Scan for the cell matching the given text and deliver its (x, y) coordinate at center. 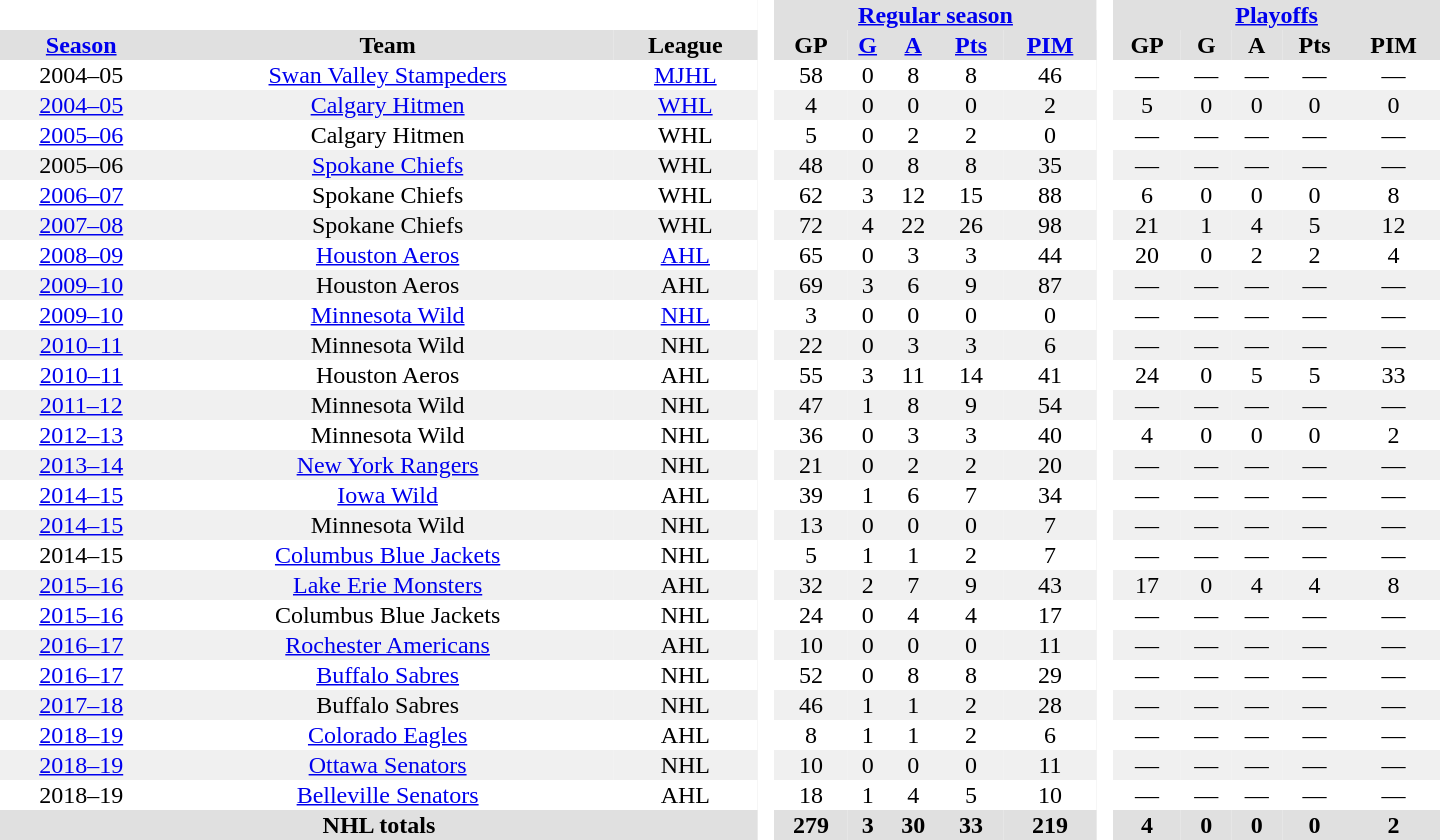
14 (970, 375)
15 (970, 195)
87 (1050, 285)
Season (81, 45)
2017–18 (81, 705)
Team (387, 45)
NHL totals (379, 825)
52 (812, 675)
13 (812, 525)
28 (1050, 705)
Regular season (936, 15)
26 (970, 225)
Colorado Eagles (387, 735)
32 (812, 585)
65 (812, 255)
Playoffs (1276, 15)
55 (812, 375)
30 (913, 825)
72 (812, 225)
39 (812, 495)
2007–08 (81, 225)
2008–09 (81, 255)
40 (1050, 435)
54 (1050, 405)
18 (812, 795)
48 (812, 165)
35 (1050, 165)
88 (1050, 195)
2006–07 (81, 195)
219 (1050, 825)
2013–14 (81, 465)
2012–13 (81, 435)
Belleville Senators (387, 795)
Rochester Americans (387, 645)
41 (1050, 375)
43 (1050, 585)
34 (1050, 495)
2011–12 (81, 405)
62 (812, 195)
Ottawa Senators (387, 765)
98 (1050, 225)
Lake Erie Monsters (387, 585)
279 (812, 825)
League (686, 45)
New York Rangers (387, 465)
47 (812, 405)
69 (812, 285)
29 (1050, 675)
Swan Valley Stampeders (387, 75)
36 (812, 435)
MJHL (686, 75)
Iowa Wild (387, 495)
44 (1050, 255)
58 (812, 75)
